Provide the [X, Y] coordinate of the cell's center where the given text is located.  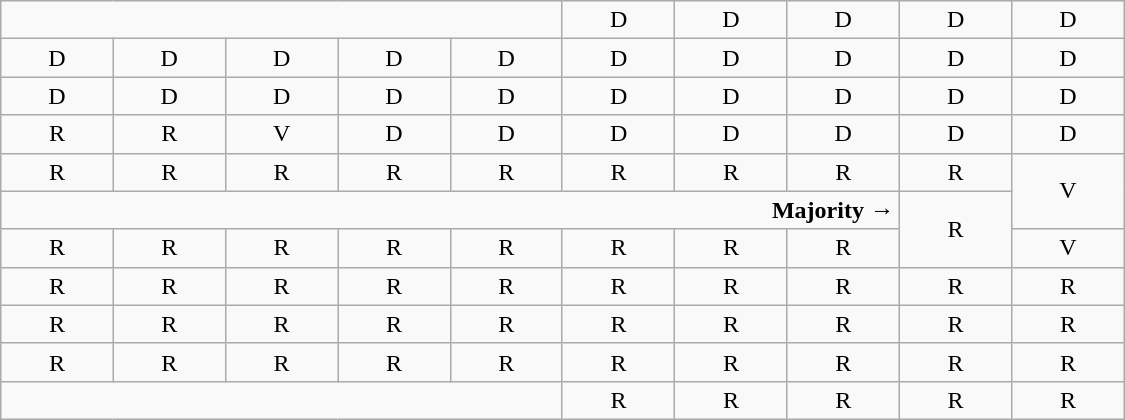
Majority → [450, 210]
